For the text-containing cell, return its midpoint in [X, Y] coordinate format. 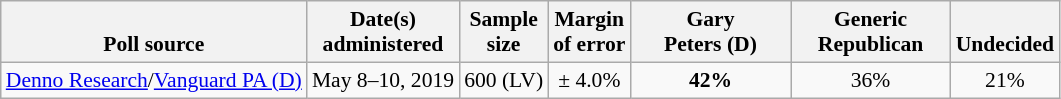
42% [710, 80]
Samplesize [504, 32]
Marginof error [589, 32]
Denno Research/Vanguard PA (D) [154, 80]
Poll source [154, 32]
Date(s)administered [383, 32]
May 8–10, 2019 [383, 80]
GenericRepublican [871, 32]
Undecided [1005, 32]
21% [1005, 80]
± 4.0% [589, 80]
36% [871, 80]
GaryPeters (D) [710, 32]
600 (LV) [504, 80]
